Extract the (x, y) coordinate from the center of the cell holding the provided text.  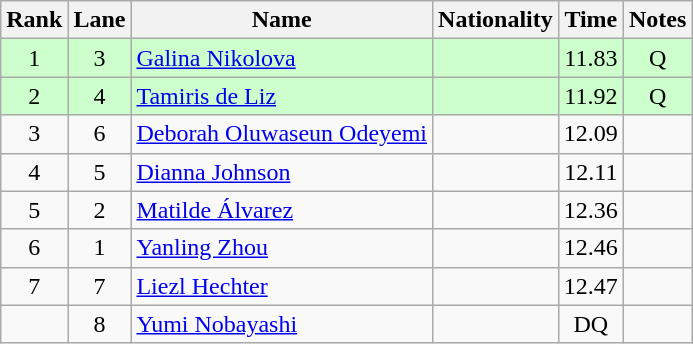
Lane (100, 20)
DQ (590, 324)
Tamiris de Liz (282, 96)
12.09 (590, 134)
Rank (34, 20)
Name (282, 20)
Dianna Johnson (282, 172)
Time (590, 20)
12.11 (590, 172)
Notes (657, 20)
Yanling Zhou (282, 248)
Deborah Oluwaseun Odeyemi (282, 134)
12.46 (590, 248)
11.83 (590, 58)
12.47 (590, 286)
Matilde Álvarez (282, 210)
8 (100, 324)
Yumi Nobayashi (282, 324)
Galina Nikolova (282, 58)
12.36 (590, 210)
Liezl Hechter (282, 286)
11.92 (590, 96)
Nationality (496, 20)
